Extract the (X, Y) coordinate from the center of the cell holding the provided text.  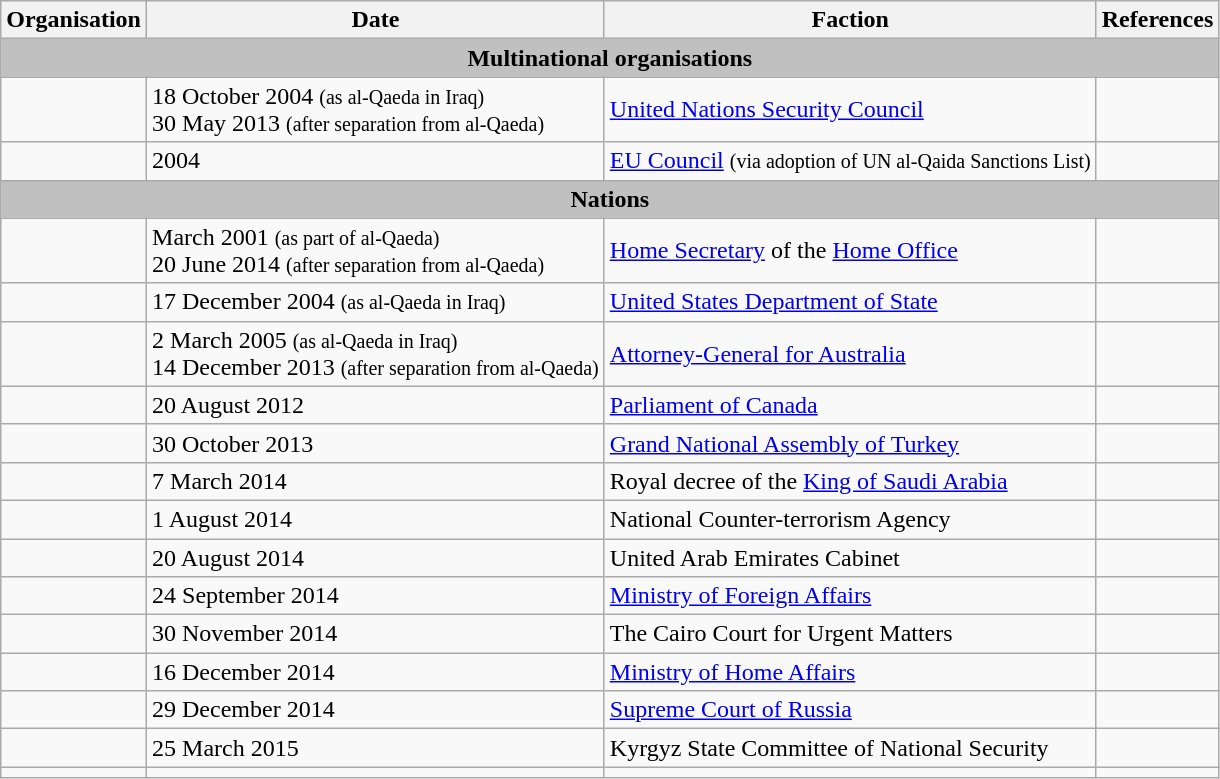
25 March 2015 (376, 748)
Grand National Assembly of Turkey (850, 443)
Royal decree of the King of Saudi Arabia (850, 481)
Supreme Court of Russia (850, 710)
EU Council (via adoption of UN al-Qaida Sanctions List) (850, 161)
Nations (610, 199)
20 August 2012 (376, 405)
The Cairo Court for Urgent Matters (850, 634)
Parliament of Canada (850, 405)
Attorney-General for Australia (850, 354)
30 November 2014 (376, 634)
24 September 2014 (376, 596)
30 October 2013 (376, 443)
2004 (376, 161)
2 March 2005 (as al-Qaeda in Iraq)14 December 2013 (after separation from al‑Qaeda) (376, 354)
Date (376, 20)
National Counter-terrorism Agency (850, 519)
References (1158, 20)
March 2001 (as part of al-Qaeda)20 June 2014 (after separation from al‑Qaeda) (376, 250)
United States Department of State (850, 302)
20 August 2014 (376, 557)
Kyrgyz State Committee of National Security (850, 748)
Organisation (74, 20)
Ministry of Home Affairs (850, 672)
Multinational organisations (610, 58)
United Nations Security Council (850, 110)
7 March 2014 (376, 481)
Home Secretary of the Home Office (850, 250)
18 October 2004 (as al-Qaeda in Iraq)30 May 2013 (after separation from al‑Qaeda) (376, 110)
Ministry of Foreign Affairs (850, 596)
United Arab Emirates Cabinet (850, 557)
1 August 2014 (376, 519)
29 December 2014 (376, 710)
Faction (850, 20)
17 December 2004 (as al-Qaeda in Iraq) (376, 302)
16 December 2014 (376, 672)
